Provide the (X, Y) coordinate of the cell's center where the given text is located.  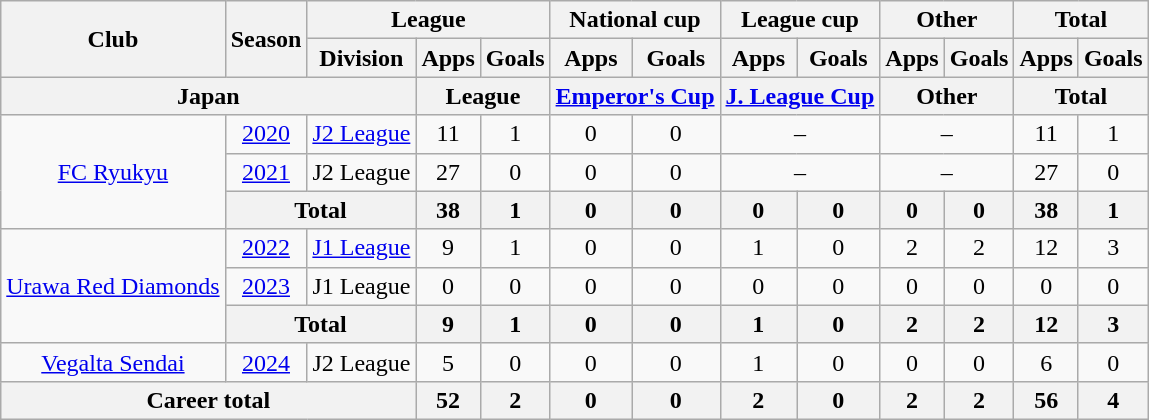
4 (1113, 400)
Season (266, 39)
2022 (266, 248)
Club (113, 39)
2023 (266, 286)
FC Ryukyu (113, 172)
J. League Cup (800, 96)
Urawa Red Diamonds (113, 286)
2020 (266, 134)
56 (1046, 400)
Japan (208, 96)
2021 (266, 172)
League cup (800, 20)
6 (1046, 362)
Emperor's Cup (635, 96)
Vegalta Sendai (113, 362)
Division (362, 58)
52 (448, 400)
National cup (635, 20)
Career total (208, 400)
5 (448, 362)
2024 (266, 362)
